Return [X, Y] of the center of cell containing provided text 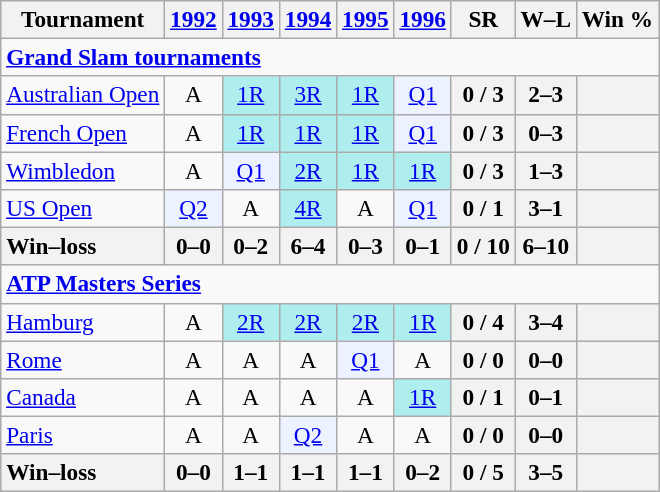
0 / 4 [483, 322]
Paris [83, 435]
Canada [83, 397]
0 / 10 [483, 246]
6–4 [308, 246]
French Open [83, 133]
3–5 [546, 473]
SR [483, 19]
Australian Open [83, 95]
2–3 [546, 95]
W–L [546, 19]
1994 [308, 19]
Tournament [83, 19]
3–4 [546, 322]
6–10 [546, 246]
1992 [194, 19]
3R [308, 95]
4R [308, 208]
Grand Slam tournaments [330, 57]
1–3 [546, 170]
US Open [83, 208]
1995 [366, 19]
Wimbledon [83, 170]
Win % [617, 19]
1996 [422, 19]
0 / 5 [483, 473]
Rome [83, 359]
Hamburg [83, 322]
3–1 [546, 208]
ATP Masters Series [330, 284]
1993 [250, 19]
